Output the (X, Y) coordinate of the center of the cell containing the given text.  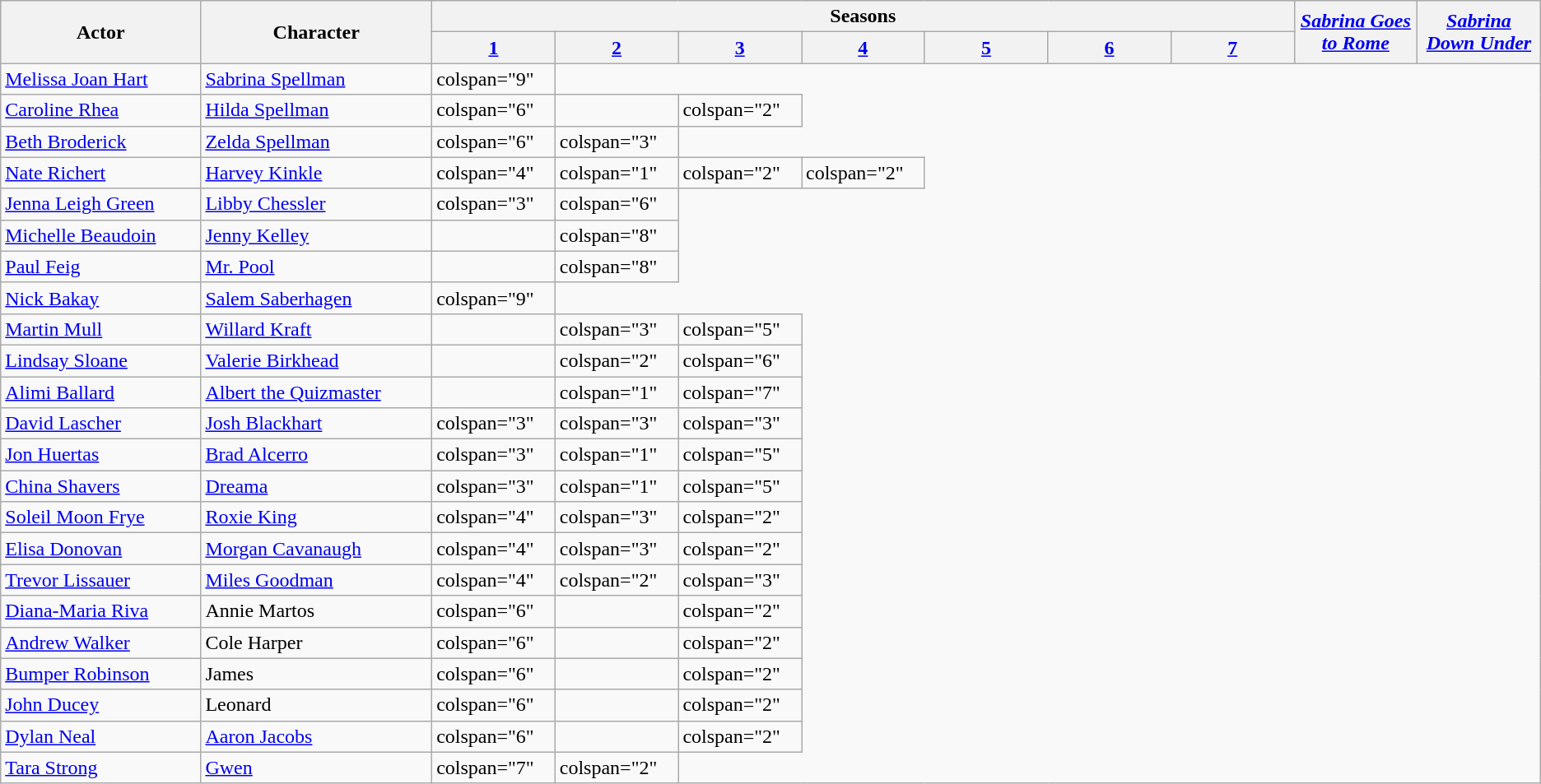
Lindsay Sloane (100, 360)
Jenny Kelley (316, 235)
5 (986, 48)
Josh Blackhart (316, 424)
Morgan Cavanaugh (316, 549)
Elisa Donovan (100, 549)
China Shavers (100, 486)
6 (1110, 48)
Michelle Beaudoin (100, 235)
Soleil Moon Frye (100, 517)
Aaron Jacobs (316, 736)
Character (316, 32)
Beth Broderick (100, 141)
Sabrina Goes to Rome (1356, 32)
Jon Huertas (100, 455)
Salem Saberhagen (316, 298)
Nate Richert (100, 173)
Annie Martos (316, 611)
Diana-Maria Riva (100, 611)
Caroline Rhea (100, 110)
James (316, 674)
Brad Alcerro (316, 455)
Albert the Quizmaster (316, 392)
1 (494, 48)
Harvey Kinkle (316, 173)
Cole Harper (316, 643)
Sabrina Spellman (316, 79)
Paul Feig (100, 267)
3 (740, 48)
Actor (100, 32)
Melissa Joan Hart (100, 79)
Libby Chessler (316, 204)
Andrew Walker (100, 643)
Leonard (316, 705)
Willard Kraft (316, 329)
Bumper Robinson (100, 674)
Gwen (316, 768)
Miles Goodman (316, 580)
Dylan Neal (100, 736)
Hilda Spellman (316, 110)
Valerie Birkhead (316, 360)
John Ducey (100, 705)
Mr. Pool (316, 267)
Nick Bakay (100, 298)
Sabrina Down Under (1479, 32)
Trevor Lissauer (100, 580)
Seasons (863, 16)
4 (864, 48)
Dreama (316, 486)
Martin Mull (100, 329)
Alimi Ballard (100, 392)
7 (1232, 48)
2 (617, 48)
David Lascher (100, 424)
Jenna Leigh Green (100, 204)
Roxie King (316, 517)
Zelda Spellman (316, 141)
Tara Strong (100, 768)
